From the cell containing the given text, extract its center point as [X, Y] coordinate. 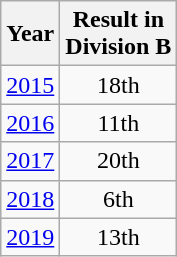
13th [118, 237]
Result inDivision B [118, 34]
2018 [30, 199]
2016 [30, 123]
2017 [30, 161]
2015 [30, 85]
2019 [30, 237]
18th [118, 85]
6th [118, 199]
11th [118, 123]
Year [30, 34]
20th [118, 161]
